Identify which cell holds the provided text, then report its (X, Y) central coordinate. 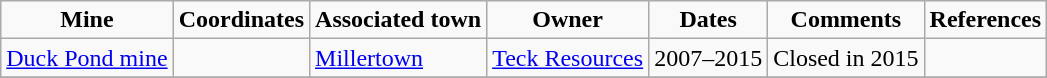
Mine (87, 20)
Associated town (398, 20)
Dates (708, 20)
Coordinates (241, 20)
References (986, 20)
Comments (846, 20)
2007–2015 (708, 58)
Closed in 2015 (846, 58)
Owner (568, 20)
Duck Pond mine (87, 58)
Teck Resources (568, 58)
Millertown (398, 58)
